Pinpoint the cell where the given text exists, returning its [x, y] midpoint coordinate. 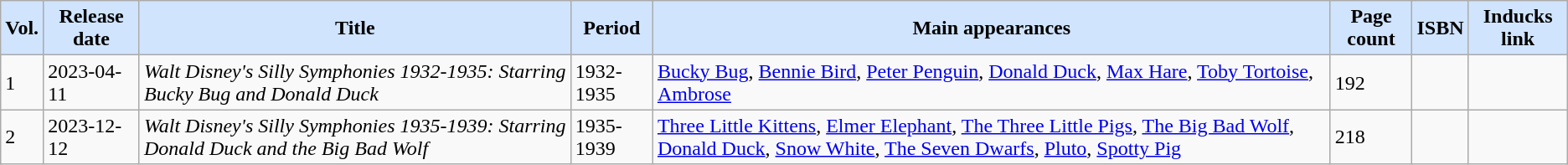
2023-04-11 [92, 82]
Main appearances [992, 28]
218 [1371, 137]
Title [355, 28]
1932-1935 [611, 82]
Release date [92, 28]
Page count [1371, 28]
192 [1371, 82]
1 [22, 82]
2 [22, 137]
Walt Disney's Silly Symphonies 1932-1935: Starring Bucky Bug and Donald Duck [355, 82]
Three Little Kittens, Elmer Elephant, The Three Little Pigs, The Big Bad Wolf, Donald Duck, Snow White, The Seven Dwarfs, Pluto, Spotty Pig [992, 137]
Bucky Bug, Bennie Bird, Peter Penguin, Donald Duck, Max Hare, Toby Tortoise, Ambrose [992, 82]
Walt Disney's Silly Symphonies 1935-1939: Starring Donald Duck and the Big Bad Wolf [355, 137]
Period [611, 28]
1935-1939 [611, 137]
Vol. [22, 28]
2023-12-12 [92, 137]
Inducks link [1518, 28]
ISBN [1441, 28]
